Pinpoint the cell where the given text exists, returning its (x, y) midpoint coordinate. 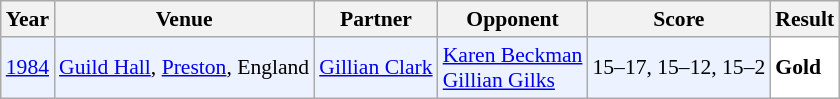
Year (28, 19)
Venue (184, 19)
Guild Hall, Preston, England (184, 68)
Score (678, 19)
Partner (376, 19)
Gillian Clark (376, 68)
Result (804, 19)
Karen Beckman Gillian Gilks (513, 68)
15–17, 15–12, 15–2 (678, 68)
Opponent (513, 19)
Gold (804, 68)
1984 (28, 68)
